Provide the (X, Y) coordinate of the cell's center where the given text is located.  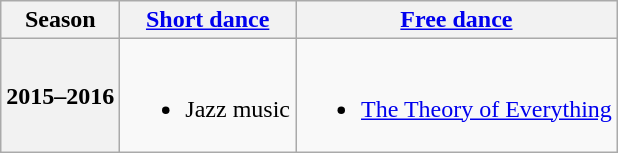
Season (60, 20)
Jazz music (208, 96)
Short dance (208, 20)
2015–2016 (60, 96)
The Theory of Everything (457, 96)
Free dance (457, 20)
